Search for the cell housing the specified text and yield its (X, Y) center coordinate. 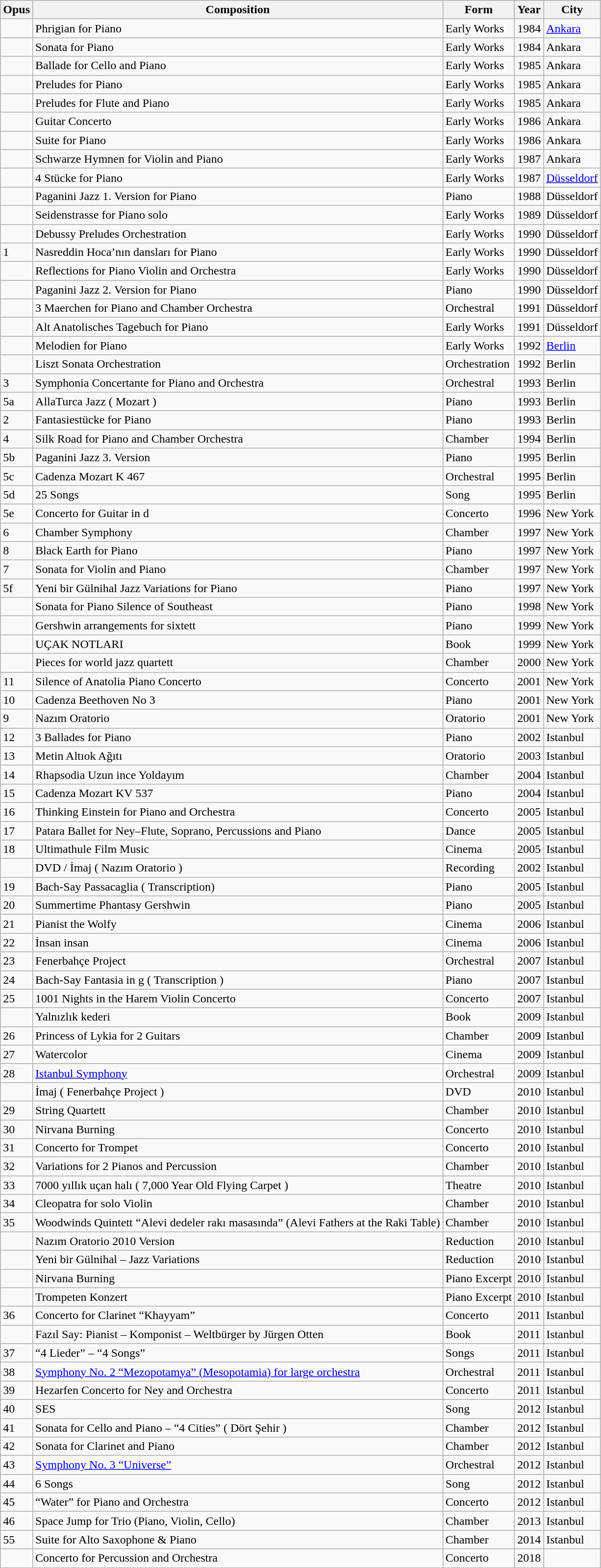
5e (17, 513)
City (572, 10)
25 (17, 998)
İnsan insan (238, 943)
55 (17, 1540)
19 (17, 887)
Watercolor (238, 1054)
4 Stücke for Piano (238, 177)
6 Songs (238, 1484)
Fenerbahçe Project (238, 961)
46 (17, 1521)
Pianist the Wolfy (238, 924)
Trompeten Konzert (238, 1297)
DVD (478, 1092)
1996 (529, 513)
5d (17, 495)
38 (17, 1371)
Rhapsodia Uzun ince Yoldayım (238, 774)
“4 Lieder” – “4 Songs” (238, 1353)
11 (17, 681)
Black Earth for Piano (238, 551)
Ultimathule Film Music (238, 849)
İmaj ( Fenerbahçe Project ) (238, 1092)
Metin Altıok Ağıtı (238, 756)
9 (17, 719)
21 (17, 924)
Orchestration (478, 364)
Sonata for Piano Silence of Southeast (238, 607)
12 (17, 737)
Theatre (478, 1185)
Sonata for Violin and Piano (238, 570)
Pieces for world jazz quartett (238, 663)
Bach-Say Fantasia in g ( Transcription ) (238, 980)
Concerto for Clarinet “Khayyam” (238, 1316)
Cadenza Mozart KV 537 (238, 793)
2013 (529, 1521)
Gershwin arrangements for sixtett (238, 625)
2003 (529, 756)
Variations for 2 Pianos and Percussion (238, 1167)
Preludes for Piano (238, 84)
Nazım Oratorio (238, 719)
2000 (529, 663)
Liszt Sonata Orchestration (238, 364)
Fazıl Say: Pianist – Komponist – Weltbürger by Jürgen Otten (238, 1334)
7000 yıllık uçan halı ( 7,000 Year Old Flying Carpet ) (238, 1185)
Woodwinds Quintett “Alevi dedeler rakı masasında” (Alevi Fathers at the Raki Table) (238, 1222)
Concerto for Trompet (238, 1148)
Dance (478, 831)
7 (17, 570)
Melodien for Piano (238, 346)
Istanbul Symphony (238, 1073)
13 (17, 756)
AllaTurca Jazz ( Mozart ) (238, 401)
String Quartett (238, 1110)
Cleopatra for solo Violin (238, 1204)
1994 (529, 439)
“Water” for Piano and Orchestra (238, 1502)
Suite for Alto Saxophone & Piano (238, 1540)
8 (17, 551)
Yalnızlık kederi (238, 1017)
UÇAK NOTLARI (238, 644)
Composition (238, 10)
14 (17, 774)
10 (17, 700)
6 (17, 532)
Paganini Jazz 1. Version for Piano (238, 196)
44 (17, 1484)
Seidenstrasse for Piano solo (238, 215)
Cadenza Mozart K 467 (238, 476)
Debussy Preludes Orchestration (238, 234)
34 (17, 1204)
Bach-Say Passacaglia ( Transcription) (238, 887)
DVD / İmaj ( Nazım Oratorio ) (238, 868)
32 (17, 1167)
15 (17, 793)
Fantasiestücke for Piano (238, 420)
3 (17, 383)
5f (17, 588)
2 (17, 420)
Suite for Piano (238, 140)
30 (17, 1129)
35 (17, 1222)
37 (17, 1353)
Recording (478, 868)
Concerto for Percussion and Orchestra (238, 1558)
Guitar Concerto (238, 122)
17 (17, 831)
Sonata for Piano (238, 47)
Symphony No. 2 “Mezopotamya” (Mesopotamia) for large orchestra (238, 1371)
Yeni bir Gülnihal – Jazz Variations (238, 1260)
5b (17, 457)
Sonata for Cello and Piano – “4 Cities” ( Dört Şehir ) (238, 1428)
16 (17, 812)
Songs (478, 1353)
2014 (529, 1540)
4 (17, 439)
Symphony No. 3 “Universe” (238, 1465)
1001 Nights in the Harem Violin Concerto (238, 998)
42 (17, 1446)
Year (529, 10)
Paganini Jazz 3. Version (238, 457)
5a (17, 401)
Nasreddin Hoca’nın dansları for Piano (238, 252)
39 (17, 1390)
2018 (529, 1558)
31 (17, 1148)
Symphonia Concertante for Piano and Orchestra (238, 383)
26 (17, 1036)
24 (17, 980)
Patara Ballet for Ney–Flute, Soprano, Percussions and Piano (238, 831)
Silence of Anatolia Piano Concerto (238, 681)
Concerto for Guitar in d (238, 513)
Phrigian for Piano (238, 28)
18 (17, 849)
Schwarze Hymnen for Violin and Piano (238, 159)
Princess of Lykia for 2 Guitars (238, 1036)
Form (478, 10)
Ballade for Cello and Piano (238, 66)
45 (17, 1502)
22 (17, 943)
Nazım Oratorio 2010 Version (238, 1241)
27 (17, 1054)
5c (17, 476)
Paganini Jazz 2. Version for Piano (238, 290)
SES (238, 1409)
Sonata for Clarinet and Piano (238, 1446)
Thinking Einstein for Piano and Orchestra (238, 812)
Space Jump for Trio (Piano, Violin, Cello) (238, 1521)
Opus (17, 10)
20 (17, 905)
36 (17, 1316)
1 (17, 252)
43 (17, 1465)
Reflections for Piano Violin and Orchestra (238, 271)
1989 (529, 215)
Hezarfen Concerto for Ney and Orchestra (238, 1390)
29 (17, 1110)
3 Ballades for Piano (238, 737)
23 (17, 961)
Yeni bir Gülnihal Jazz Variations for Piano (238, 588)
Silk Road for Piano and Chamber Orchestra (238, 439)
28 (17, 1073)
1998 (529, 607)
Chamber Symphony (238, 532)
41 (17, 1428)
Preludes for Flute and Piano (238, 103)
33 (17, 1185)
Summertime Phantasy Gershwin (238, 905)
40 (17, 1409)
Cadenza Beethoven No 3 (238, 700)
1988 (529, 196)
3 Maerchen for Piano and Chamber Orchestra (238, 308)
Alt Anatolisches Tagebuch for Piano (238, 327)
25 Songs (238, 495)
